Provide the (X, Y) coordinate of the cell's center where the given text is located.  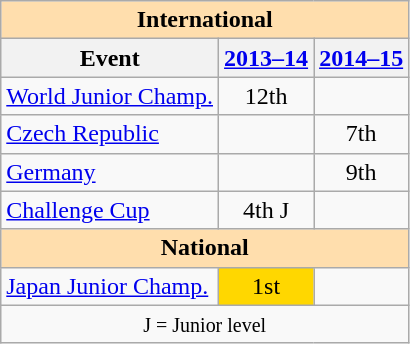
2014–15 (362, 58)
Challenge Cup (110, 210)
12th (266, 96)
World Junior Champ. (110, 96)
Germany (110, 172)
International (205, 20)
Event (110, 58)
National (205, 248)
Czech Republic (110, 134)
1st (266, 286)
Japan Junior Champ. (110, 286)
4th J (266, 210)
9th (362, 172)
J = Junior level (205, 324)
7th (362, 134)
2013–14 (266, 58)
